Locate the cell with the specified text and output its [X, Y] center coordinate. 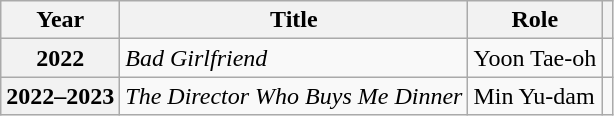
2022–2023 [60, 96]
Role [535, 20]
Yoon Tae-oh [535, 58]
Year [60, 20]
Title [294, 20]
Bad Girlfriend [294, 58]
The Director Who Buys Me Dinner [294, 96]
2022 [60, 58]
Min Yu-dam [535, 96]
